From the cell containing the given text, extract its center point as [x, y] coordinate. 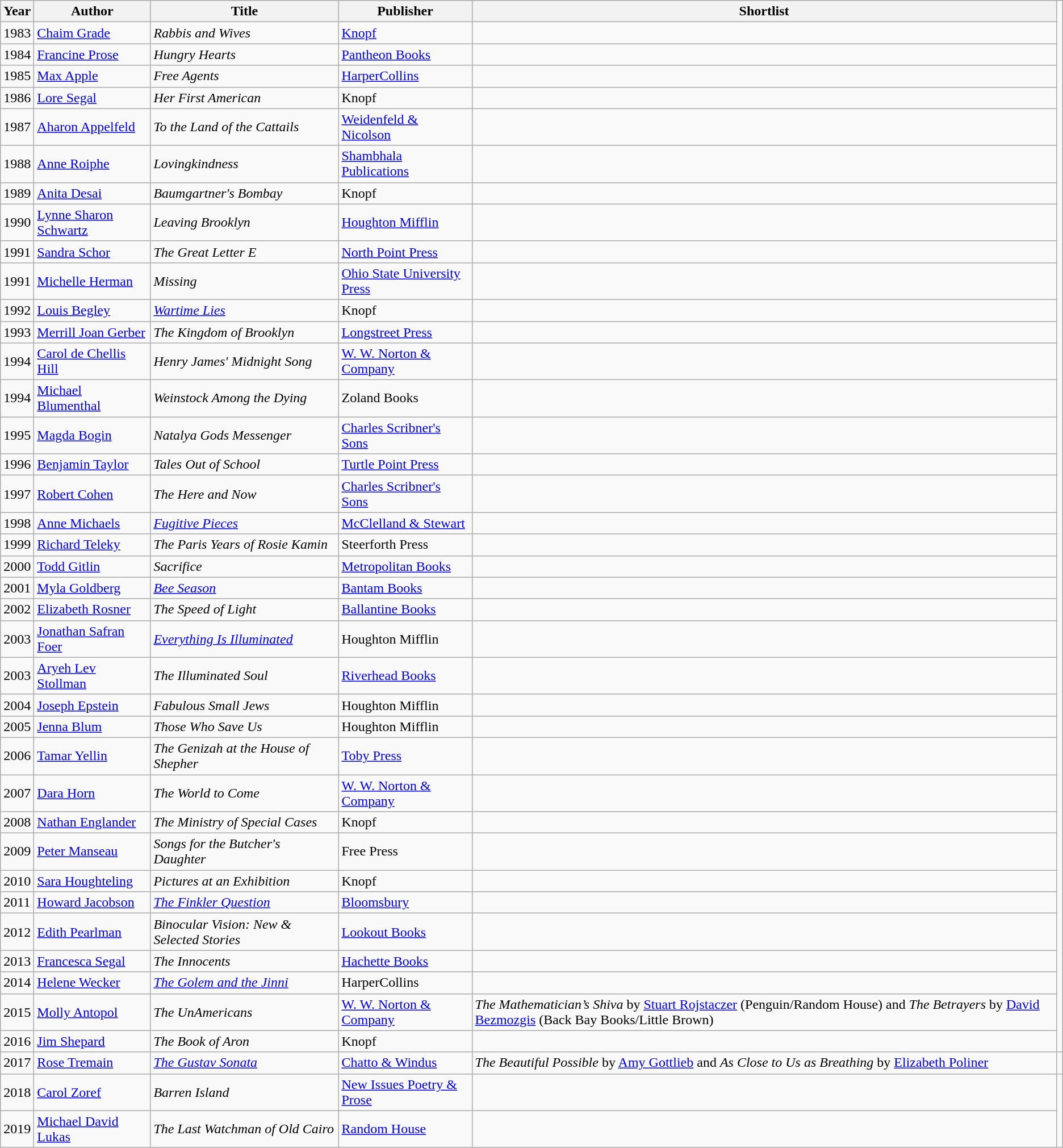
Fabulous Small Jews [244, 705]
The Genizah at the House of Shepher [244, 755]
Jim Shepard [92, 1041]
The Speed of Light [244, 610]
Edith Pearlman [92, 932]
The Illuminated Soul [244, 676]
Lovingkindness [244, 164]
Todd Gitlin [92, 566]
2015 [17, 1012]
North Point Press [405, 252]
Tales Out of School [244, 465]
Nathan Englander [92, 823]
Max Apple [92, 76]
The Great Letter E [244, 252]
The Finkler Question [244, 903]
The Book of Aron [244, 1041]
Michael David Lukas [92, 1129]
Anita Desai [92, 193]
Michael Blumenthal [92, 399]
Lookout Books [405, 932]
Chaim Grade [92, 33]
Metropolitan Books [405, 566]
Elizabeth Rosner [92, 610]
Joseph Epstein [92, 705]
Steerforth Press [405, 545]
2010 [17, 881]
2004 [17, 705]
Riverhead Books [405, 676]
2018 [17, 1092]
Dara Horn [92, 793]
Missing [244, 281]
Jenna Blum [92, 727]
1984 [17, 55]
Ballantine Books [405, 610]
Michelle Herman [92, 281]
Lynne Sharon Schwartz [92, 223]
Binocular Vision: New & Selected Stories [244, 932]
The UnAmericans [244, 1012]
2000 [17, 566]
Richard Teleky [92, 545]
Weidenfeld & Nicolson [405, 127]
Title [244, 11]
Shambhala Publications [405, 164]
2013 [17, 961]
Aryeh Lev Stollman [92, 676]
Weinstock Among the Dying [244, 399]
The World to Come [244, 793]
1998 [17, 523]
Myla Goldberg [92, 588]
Zoland Books [405, 399]
Pictures at an Exhibition [244, 881]
Her First American [244, 98]
The Gustav Sonata [244, 1063]
New Issues Poetry & Prose [405, 1092]
1992 [17, 310]
Those Who Save Us [244, 727]
Author [92, 11]
The Golem and the Jinni [244, 983]
Merrill Joan Gerber [92, 332]
Rose Tremain [92, 1063]
Year [17, 11]
Bantam Books [405, 588]
Publisher [405, 11]
2001 [17, 588]
To the Land of the Cattails [244, 127]
Sandra Schor [92, 252]
The Kingdom of Brooklyn [244, 332]
Anne Michaels [92, 523]
Aharon Appelfeld [92, 127]
Jonathan Safran Foer [92, 638]
Tamar Yellin [92, 755]
Bee Season [244, 588]
Longstreet Press [405, 332]
Turtle Point Press [405, 465]
Francine Prose [92, 55]
Pantheon Books [405, 55]
Free Press [405, 852]
1986 [17, 98]
2014 [17, 983]
2006 [17, 755]
Hachette Books [405, 961]
Louis Begley [92, 310]
Ohio State University Press [405, 281]
Sara Houghteling [92, 881]
Sacrifice [244, 566]
1985 [17, 76]
Bloomsbury [405, 903]
Henry James' Midnight Song [244, 361]
2012 [17, 932]
Chatto & Windus [405, 1063]
Magda Bogin [92, 435]
Toby Press [405, 755]
Everything Is Illuminated [244, 638]
The Innocents [244, 961]
2017 [17, 1063]
Carol Zoref [92, 1092]
Hungry Hearts [244, 55]
Baumgartner's Bombay [244, 193]
2019 [17, 1129]
2008 [17, 823]
McClelland & Stewart [405, 523]
1983 [17, 33]
1990 [17, 223]
2002 [17, 610]
Helene Wecker [92, 983]
Peter Manseau [92, 852]
Free Agents [244, 76]
Songs for the Butcher's Daughter [244, 852]
The Beautiful Possible by Amy Gottlieb and As Close to Us as Breathing by Elizabeth Poliner [764, 1063]
Random House [405, 1129]
1996 [17, 465]
Wartime Lies [244, 310]
Carol de Chellis Hill [92, 361]
2009 [17, 852]
Howard Jacobson [92, 903]
Shortlist [764, 11]
Molly Antopol [92, 1012]
Rabbis and Wives [244, 33]
1999 [17, 545]
The Last Watchman of Old Cairo [244, 1129]
Anne Roiphe [92, 164]
Fugitive Pieces [244, 523]
1987 [17, 127]
2016 [17, 1041]
2011 [17, 903]
1989 [17, 193]
1995 [17, 435]
The Mathematician’s Shiva by Stuart Rojstaczer (Penguin/Random House) and The Betrayers by David Bezmozgis (Back Bay Books/Little Brown) [764, 1012]
1997 [17, 494]
Robert Cohen [92, 494]
1988 [17, 164]
1993 [17, 332]
2005 [17, 727]
Leaving Brooklyn [244, 223]
The Paris Years of Rosie Kamin [244, 545]
Lore Segal [92, 98]
Natalya Gods Messenger [244, 435]
Francesca Segal [92, 961]
The Here and Now [244, 494]
2007 [17, 793]
The Ministry of Special Cases [244, 823]
Barren Island [244, 1092]
Benjamin Taylor [92, 465]
